Provide the (X, Y) coordinate of the cell's center where the given text is located.  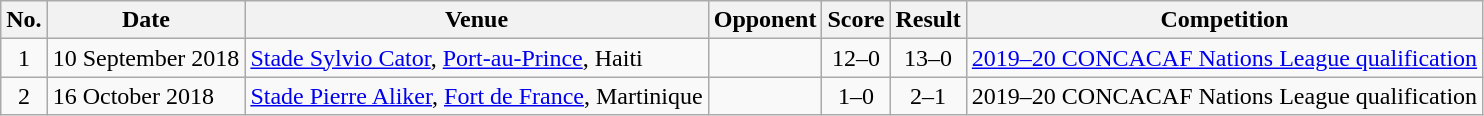
Stade Sylvio Cator, Port-au-Prince, Haiti (476, 58)
Score (856, 20)
Venue (476, 20)
Date (146, 20)
Opponent (765, 20)
10 September 2018 (146, 58)
2 (24, 96)
2–1 (928, 96)
13–0 (928, 58)
1 (24, 58)
12–0 (856, 58)
1–0 (856, 96)
No. (24, 20)
16 October 2018 (146, 96)
Result (928, 20)
Competition (1224, 20)
Stade Pierre Aliker, Fort de France, Martinique (476, 96)
